Detect which cell encompasses the target text, then output its (X, Y) center coordinate. 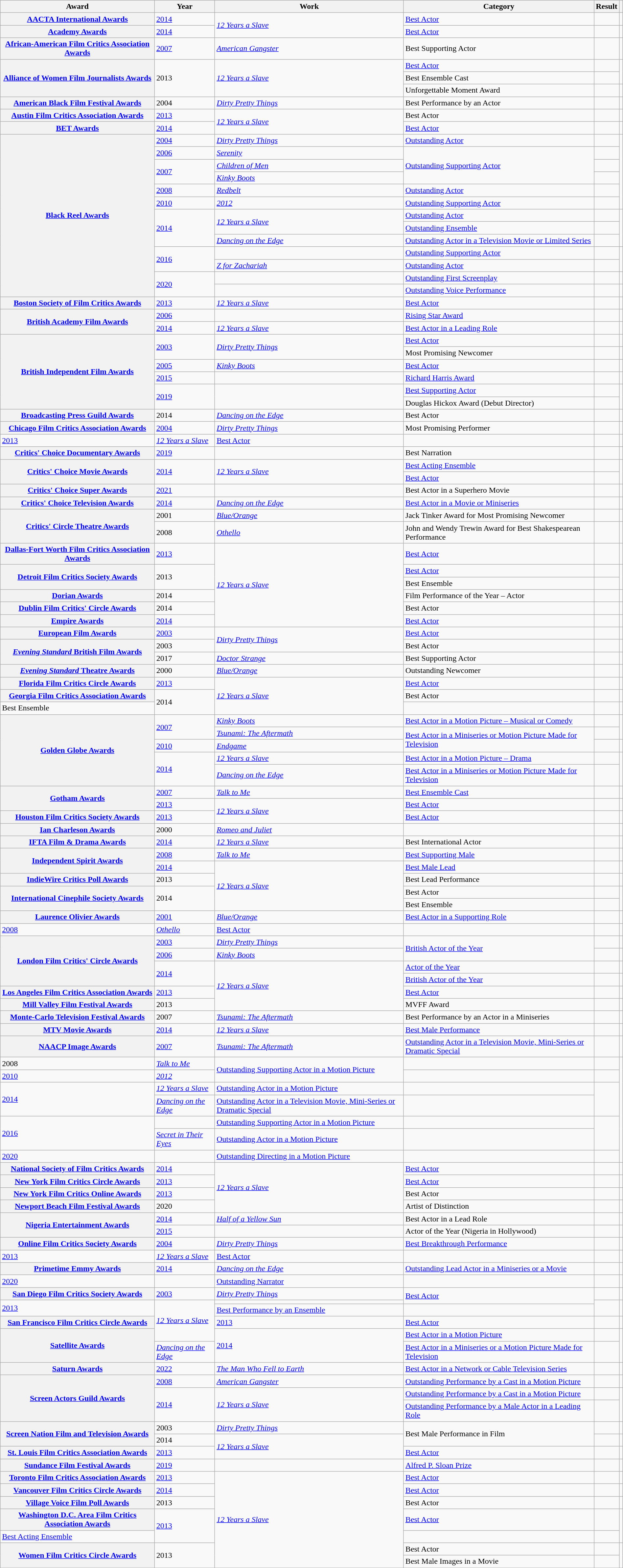
British Academy Film Awards (78, 322)
Best Actor in a Network or Cable Television Series (499, 1369)
IFTA Film & Drama Awards (78, 842)
Douglas Hickox Award (Debut Director) (499, 403)
Monte-Carlo Television Festival Awards (78, 1017)
San Francisco Film Critics Circle Awards (78, 1322)
Screen Nation Film and Television Awards (78, 1434)
AACTA International Awards (78, 19)
Result (607, 7)
Independent Spirit Awards (78, 861)
Endgame (310, 746)
Best Performance by an Actor (499, 103)
Detroit Film Critics Society Awards (78, 577)
Work (310, 7)
Best Supporting Male (499, 855)
Critics' Choice Television Awards (78, 503)
Washington D.C. Area Film Critics Association Awards (78, 1519)
Best Breakthrough Performance (499, 1244)
St. Louis Film Critics Association Awards (78, 1453)
Half of a Yellow Sun (310, 1219)
Laurence Olivier Awards (78, 917)
2005 (185, 366)
Best Performance by an Actor in a Miniseries (499, 1017)
Outstanding Narrator (310, 1281)
Evening Standard Theatre Awards (78, 671)
Richard Harris Award (499, 378)
Alliance of Women Film Journalists Awards (78, 78)
Ian Charleson Awards (78, 830)
Children of Men (310, 165)
MTV Movie Awards (78, 1030)
Outstanding Actor in a Television Movie or Limited Series (499, 240)
Serenity (310, 153)
Toronto Film Critics Association Awards (78, 1478)
Film Performance of the Year – Actor (499, 596)
Golden Globe Awards (78, 750)
London Film Critics' Circle Awards (78, 961)
Academy Awards (78, 32)
Houston Film Critics Society Awards (78, 817)
Best Performance by an Ensemble (310, 1310)
Rising Star Award (499, 315)
Newport Beach Film Festival Awards (78, 1206)
Women Film Critics Circle Awards (78, 1555)
Evening Standard British Film Awards (78, 652)
Best Narration (499, 453)
Outstanding Voice Performance (499, 290)
Black Reel Awards (78, 215)
Best Actor in a Movie or Miniseries (499, 503)
Redbelt (310, 190)
Florida Film Critics Circle Awards (78, 683)
Actor of the Year (499, 967)
Dallas-Fort Worth Film Critics Association Awards (78, 554)
International Cinephile Society Awards (78, 898)
Broadcasting Press Guild Awards (78, 415)
Vancouver Film Critics Circle Awards (78, 1490)
Dublin Film Critics' Circle Awards (78, 608)
National Society of Film Critics Awards (78, 1169)
Outstanding First Screenplay (499, 278)
Award (78, 7)
European Film Awards (78, 633)
Artist of Distinction (499, 1206)
Los Angeles Film Critics Association Awards (78, 992)
Outstanding Newcomer (499, 671)
Jack Tinker Award for Most Promising Newcomer (499, 515)
Satellite Awards (78, 1345)
British Independent Film Awards (78, 371)
American Black Film Festival Awards (78, 103)
Year (185, 7)
San Diego Film Critics Society Awards (78, 1294)
Best International Actor (499, 842)
Alfred P. Sloan Prize (499, 1465)
Best Actor in a Leading Role (499, 328)
Critics' Circle Theatre Awards (78, 526)
John and Wendy Trewin Award for Best Shakespearean Performance (499, 532)
Most Promising Newcomer (499, 353)
Georgia Film Critics Association Awards (78, 696)
Saturn Awards (78, 1369)
Dorian Awards (78, 596)
Critics' Choice Documentary Awards (78, 453)
New York Film Critics Circle Awards (78, 1181)
Best Actor in a Motion Picture – Drama (499, 758)
2022 (185, 1369)
Chicago Film Critics Association Awards (78, 428)
2021 (185, 490)
2017 (185, 658)
Best Male Images in a Movie (499, 1561)
MVFF Award (499, 1005)
Empire Awards (78, 621)
Z for Zachariah (310, 265)
Actor of the Year (Nigeria in Hollywood) (499, 1231)
BET Awards (78, 128)
IndieWire Critics Poll Awards (78, 880)
Best Actor in a Superhero Movie (499, 490)
Category (499, 7)
The Man Who Fell to Earth (310, 1369)
Best Lead Performance (499, 880)
Austin Film Critics Association Awards (78, 115)
NAACP Image Awards (78, 1046)
Outstanding Lead Actor in a Miniseries or a Movie (499, 1269)
Online Film Critics Society Awards (78, 1244)
Critics' Choice Movie Awards (78, 472)
Gotham Awards (78, 798)
Best Actor in a Supporting Role (499, 917)
African-American Film Critics Association Awards (78, 49)
Primetime Emmy Awards (78, 1269)
New York Film Critics Online Awards (78, 1194)
Best Male Lead (499, 867)
Unforgettable Moment Award (499, 90)
Nigeria Entertainment Awards (78, 1225)
Most Promising Performer (499, 428)
Sundance Film Festival Awards (78, 1465)
Secret in Their Eyes (185, 1139)
Village Voice Film Poll Awards (78, 1503)
Best Actor in a Lead Role (499, 1219)
Critics' Choice Super Awards (78, 490)
Outstanding Performance by a Male Actor in a Leading Role (499, 1410)
Boston Society of Film Critics Awards (78, 303)
Screen Actors Guild Awards (78, 1398)
Best Male Performance (499, 1030)
Doctor Strange (310, 658)
Best Actor in a Motion Picture (499, 1335)
Outstanding Directing in a Motion Picture (310, 1156)
Mill Valley Film Festival Awards (78, 1005)
Outstanding Ensemble (499, 228)
Best Actor in a Miniseries or a Motion Picture Made for Television (499, 1352)
Romeo and Juliet (310, 830)
Best Male Performance in Film (499, 1434)
Best Actor in a Motion Picture – Musical or Comedy (499, 721)
